Detect which cell encompasses the target text, then output its (x, y) center coordinate. 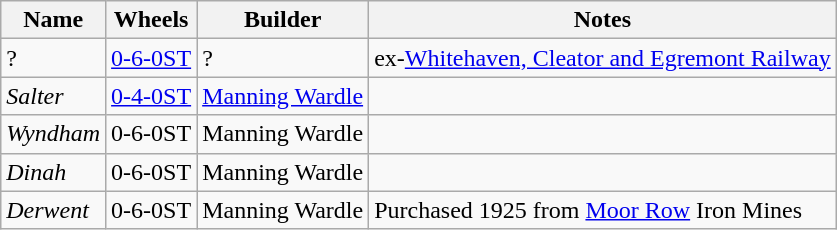
Notes (603, 20)
Name (54, 20)
Wheels (152, 20)
Salter (54, 96)
ex-Whitehaven, Cleator and Egremont Railway (603, 58)
0-4-0ST (152, 96)
Derwent (54, 210)
Purchased 1925 from Moor Row Iron Mines (603, 210)
Wyndham (54, 134)
Dinah (54, 172)
Builder (283, 20)
